Locate the cell with the specified text and output its (x, y) center coordinate. 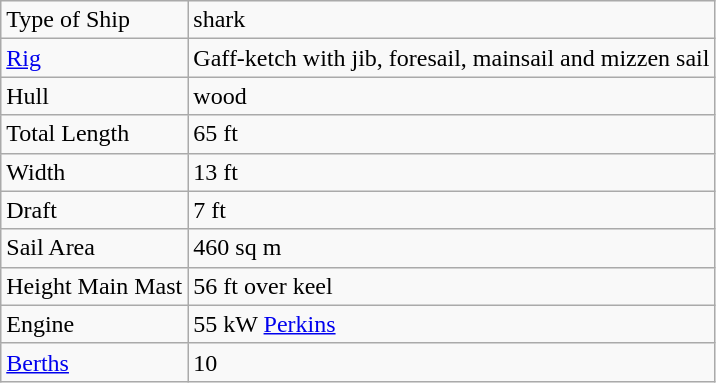
65 ft (452, 134)
Total Length (94, 134)
Rig (94, 58)
shark (452, 20)
Type of Ship (94, 20)
55 kW Perkins (452, 324)
Sail Area (94, 248)
460 sq m (452, 248)
Hull (94, 96)
Height Main Mast (94, 286)
wood (452, 96)
Width (94, 172)
Berths (94, 362)
13 ft (452, 172)
Engine (94, 324)
7 ft (452, 210)
Draft (94, 210)
Gaff-ketch with jib, foresail, mainsail and mizzen sail (452, 58)
10 (452, 362)
56 ft over keel (452, 286)
